Determine the (X, Y) coordinate at the center of the cell enclosing the given text.  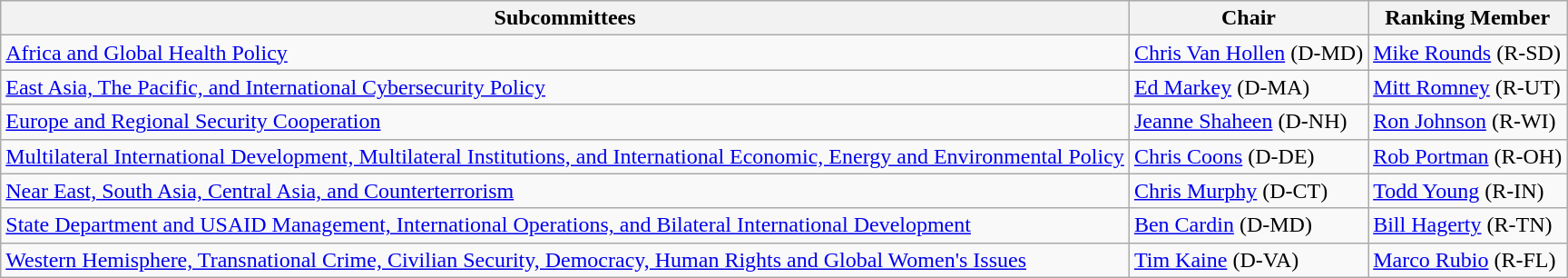
Chris Coons (D-DE) (1249, 156)
Bill Hagerty (R-TN) (1468, 225)
Europe and Regional Security Cooperation (565, 122)
Multilateral International Development, Multilateral Institutions, and International Economic, Energy and Environmental Policy (565, 156)
East Asia, The Pacific, and International Cybersecurity Policy (565, 87)
State Department and USAID Management, International Operations, and Bilateral International Development (565, 225)
Marco Rubio (R-FL) (1468, 260)
Subcommittees (565, 18)
Western Hemisphere, Transnational Crime, Civilian Security, Democracy, Human Rights and Global Women's Issues (565, 260)
Ron Johnson (R-WI) (1468, 122)
Chair (1249, 18)
Ed Markey (D-MA) (1249, 87)
Ranking Member (1468, 18)
Jeanne Shaheen (D-NH) (1249, 122)
Near East, South Asia, Central Asia, and Counterterrorism (565, 191)
Chris Murphy (D-CT) (1249, 191)
Mitt Romney (R-UT) (1468, 87)
Mike Rounds (R-SD) (1468, 53)
Ben Cardin (D-MD) (1249, 225)
Tim Kaine (D-VA) (1249, 260)
Rob Portman (R-OH) (1468, 156)
Africa and Global Health Policy (565, 53)
Todd Young (R-IN) (1468, 191)
Chris Van Hollen (D-MD) (1249, 53)
